For the text-containing cell, return its midpoint in (x, y) coordinate format. 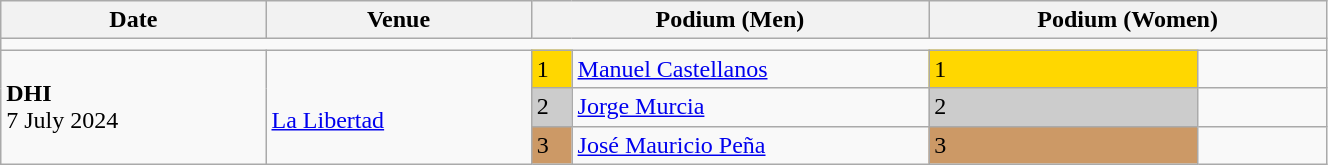
La Libertad (398, 107)
Date (134, 20)
Venue (398, 20)
DHI 7 July 2024 (134, 107)
Podium (Men) (730, 20)
Jorge Murcia (750, 107)
Manuel Castellanos (750, 69)
José Mauricio Peña (750, 145)
Podium (Women) (1128, 20)
